From the cell containing the given text, extract its center point as [x, y] coordinate. 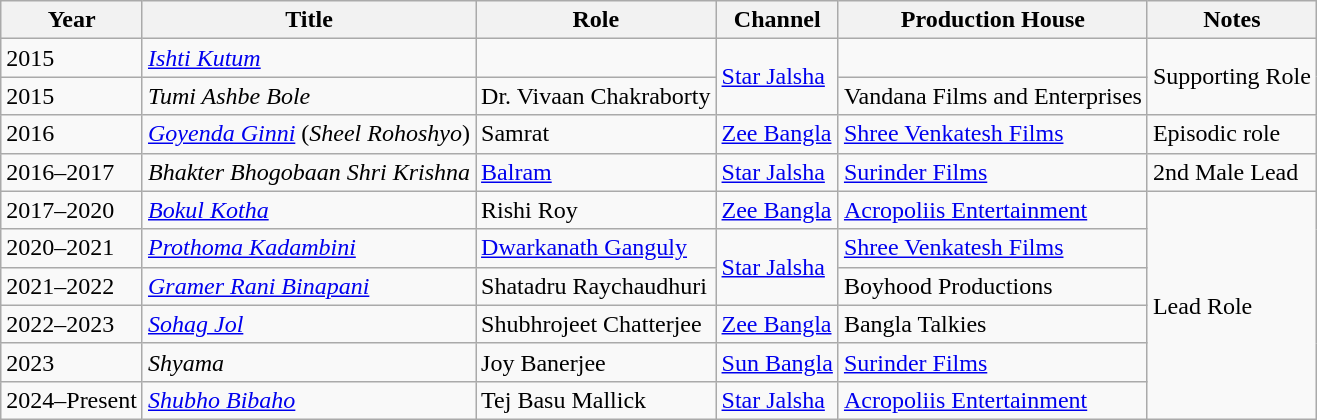
Bokul Kotha [308, 210]
2022–2023 [72, 324]
2024–Present [72, 400]
Gramer Rani Binapani [308, 286]
Balram [596, 172]
Year [72, 20]
Rishi Roy [596, 210]
Title [308, 20]
Dwarkanath Ganguly [596, 248]
Shatadru Raychaudhuri [596, 286]
Notes [1232, 20]
Episodic role [1232, 134]
2017–2020 [72, 210]
Lead Role [1232, 305]
2023 [72, 362]
Production House [992, 20]
2021–2022 [72, 286]
2nd Male Lead [1232, 172]
Supporting Role [1232, 77]
Sohag Jol [308, 324]
Sun Bangla [777, 362]
Shubho Bibaho [308, 400]
Ishti Kutum [308, 58]
Tumi Ashbe Bole [308, 96]
Goyenda Ginni (Sheel Rohoshyo) [308, 134]
2020–2021 [72, 248]
Tej Basu Mallick [596, 400]
Boyhood Productions [992, 286]
Shyama [308, 362]
2016 [72, 134]
Vandana Films and Enterprises [992, 96]
Joy Banerjee [596, 362]
Role [596, 20]
Bangla Talkies [992, 324]
Samrat [596, 134]
Bhakter Bhogobaan Shri Krishna [308, 172]
Dr. Vivaan Chakraborty [596, 96]
Prothoma Kadambini [308, 248]
Shubhrojeet Chatterjee [596, 324]
Channel [777, 20]
2016–2017 [72, 172]
